For the text-containing cell, return its midpoint in [X, Y] coordinate format. 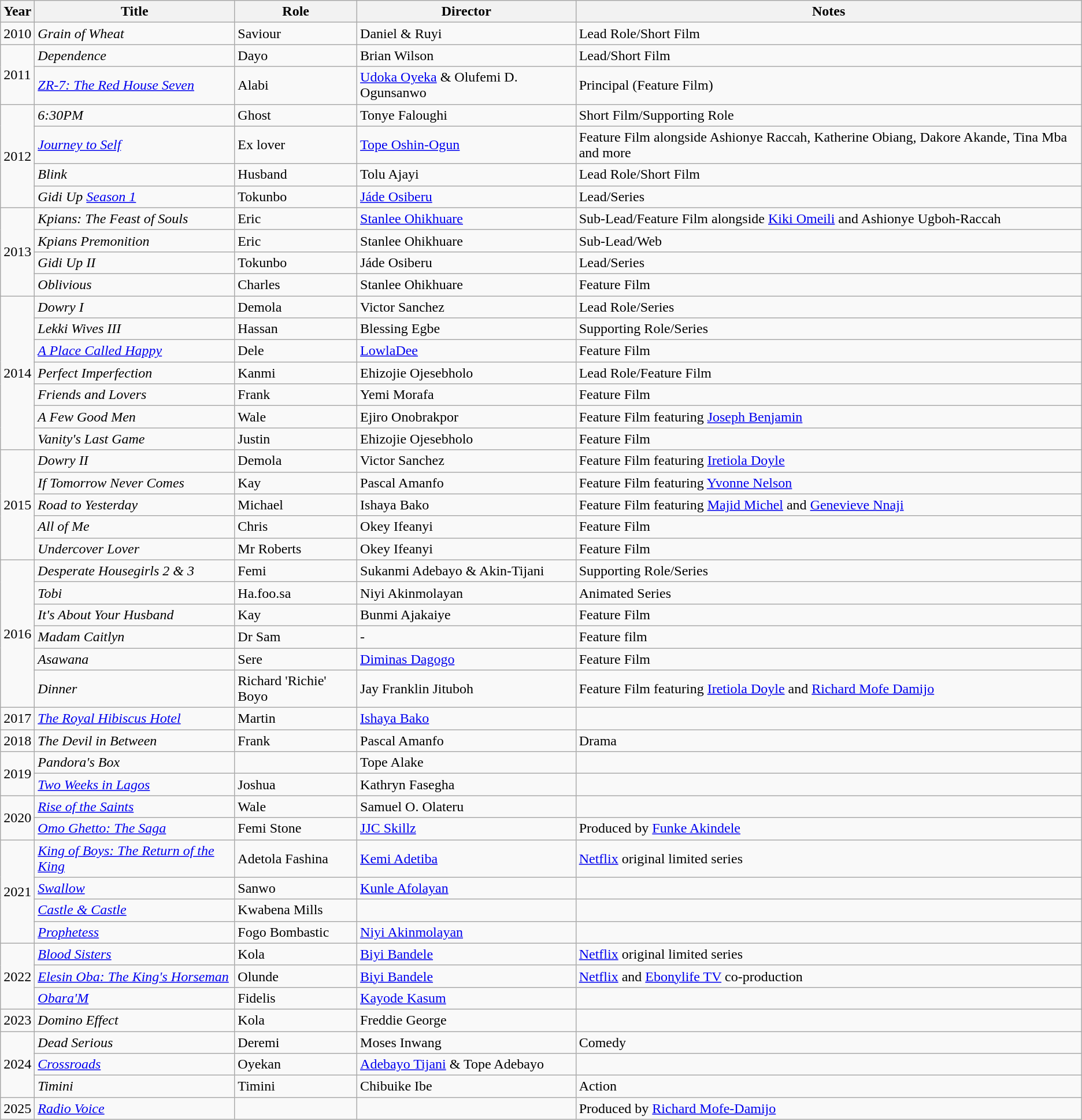
Deremi [296, 1043]
Kpians Premonition [135, 241]
2021 [17, 892]
Produced by Richard Mofe-Damijo [829, 1108]
Michael [296, 505]
Ejiro Onobrakpor [467, 417]
Director [467, 12]
Martin [296, 719]
2020 [17, 818]
Udoka Oyeka & Olufemi D. Ogunsanwo [467, 86]
Desperate Housegirls 2 & 3 [135, 571]
2012 [17, 156]
Action [829, 1086]
Alabi [296, 86]
Kemi Adetiba [467, 858]
Domino Effect [135, 1020]
Femi [296, 571]
Saviour [296, 34]
2013 [17, 252]
ZR-7: The Red House Seven [135, 86]
Gidi Up Season 1 [135, 197]
Sere [296, 659]
Radio Voice [135, 1108]
Sub-Lead/Feature Film alongside Kiki Omeili and Ashionye Ugboh-Raccah [829, 219]
Lead Role/Series [829, 307]
Tobi [135, 593]
Dele [296, 351]
Sanwo [296, 888]
- [467, 637]
Principal (Feature Film) [829, 86]
Dependence [135, 56]
Jay Franklin Jituboh [467, 689]
Tope Alake [467, 763]
Sub-Lead/Web [829, 241]
Grain of Wheat [135, 34]
Rise of the Saints [135, 807]
Kayode Kasum [467, 998]
It's About Your Husband [135, 615]
Diminas Dagogo [467, 659]
Tonye Faloughi [467, 115]
King of Boys: The Return of the King [135, 858]
Olunde [296, 976]
Friends and Lovers [135, 395]
Crossroads [135, 1064]
Role [296, 12]
Oblivious [135, 284]
Ha.foo.sa [296, 593]
Blessing Egbe [467, 329]
Mr Roberts [296, 549]
Asawana [135, 659]
Sukanmi Adebayo & Akin-Tijani [467, 571]
2011 [17, 74]
Husband [296, 175]
Justin [296, 439]
6:30PM [135, 115]
Yemi Morafa [467, 395]
Vanity's Last Game [135, 439]
Chibuike Ibe [467, 1086]
Oyekan [296, 1064]
Dinner [135, 689]
The Royal Hibiscus Hotel [135, 719]
Lead Role/Feature Film [829, 373]
Bunmi Ajakaiye [467, 615]
Feature film [829, 637]
Freddie George [467, 1020]
Dowry II [135, 461]
Obara'M [135, 998]
Elesin Oba: The King's Horseman [135, 976]
Journey to Self [135, 145]
Feature Film featuring Iretiola Doyle and Richard Mofe Damijo [829, 689]
Lekki Wives III [135, 329]
Castle & Castle [135, 910]
Feature Film featuring Joseph Benjamin [829, 417]
2015 [17, 505]
Kwabena Mills [296, 910]
Notes [829, 12]
2025 [17, 1108]
Fogo Bombastic [296, 932]
Feature Film alongside Ashionye Raccah, Katherine Obiang, Dakore Akande, Tina Mba and more [829, 145]
Richard 'Richie' Boyo [296, 689]
Swallow [135, 888]
Adebayo Tijani & Tope Adebayo [467, 1064]
Fidelis [296, 998]
The Devil in Between [135, 741]
Brian Wilson [467, 56]
If Tomorrow Never Comes [135, 483]
Dr Sam [296, 637]
Gidi Up II [135, 263]
Dowry I [135, 307]
Moses Inwang [467, 1043]
Drama [829, 741]
Two Weeks in Lagos [135, 785]
2017 [17, 719]
Animated Series [829, 593]
Lead/Short Film [829, 56]
Tolu Ajayi [467, 175]
Samuel O. Olateru [467, 807]
Ghost [296, 115]
Madam Caitlyn [135, 637]
Undercover Lover [135, 549]
2019 [17, 774]
All of Me [135, 527]
Ex lover [296, 145]
Netflix and Ebonylife TV co-production [829, 976]
Omo Ghetto: The Saga [135, 829]
Femi Stone [296, 829]
2018 [17, 741]
Short Film/Supporting Role [829, 115]
Tope Oshin-Ogun [467, 145]
Title [135, 12]
Comedy [829, 1043]
2014 [17, 373]
Year [17, 12]
LowlaDee [467, 351]
Daniel & Ruyi [467, 34]
Kunle Afolayan [467, 888]
2024 [17, 1064]
Chris [296, 527]
2010 [17, 34]
2022 [17, 976]
Perfect Imperfection [135, 373]
Kathryn Fasegha [467, 785]
Feature Film featuring Yvonne Nelson [829, 483]
Produced by Funke Akindele [829, 829]
Kpians: The Feast of Souls [135, 219]
Blood Sisters [135, 954]
Dead Serious [135, 1043]
Prophetess [135, 932]
Feature Film featuring Iretiola Doyle [829, 461]
A Few Good Men [135, 417]
Blink [135, 175]
Adetola Fashina [296, 858]
Kanmi [296, 373]
Feature Film featuring Majid Michel and Genevieve Nnaji [829, 505]
Charles [296, 284]
A Place Called Happy [135, 351]
Hassan [296, 329]
2023 [17, 1020]
Pandora's Box [135, 763]
Joshua [296, 785]
Road to Yesterday [135, 505]
2016 [17, 634]
Dayo [296, 56]
JJC Skillz [467, 829]
